Output the (x, y) coordinate of the center of the cell containing the given text.  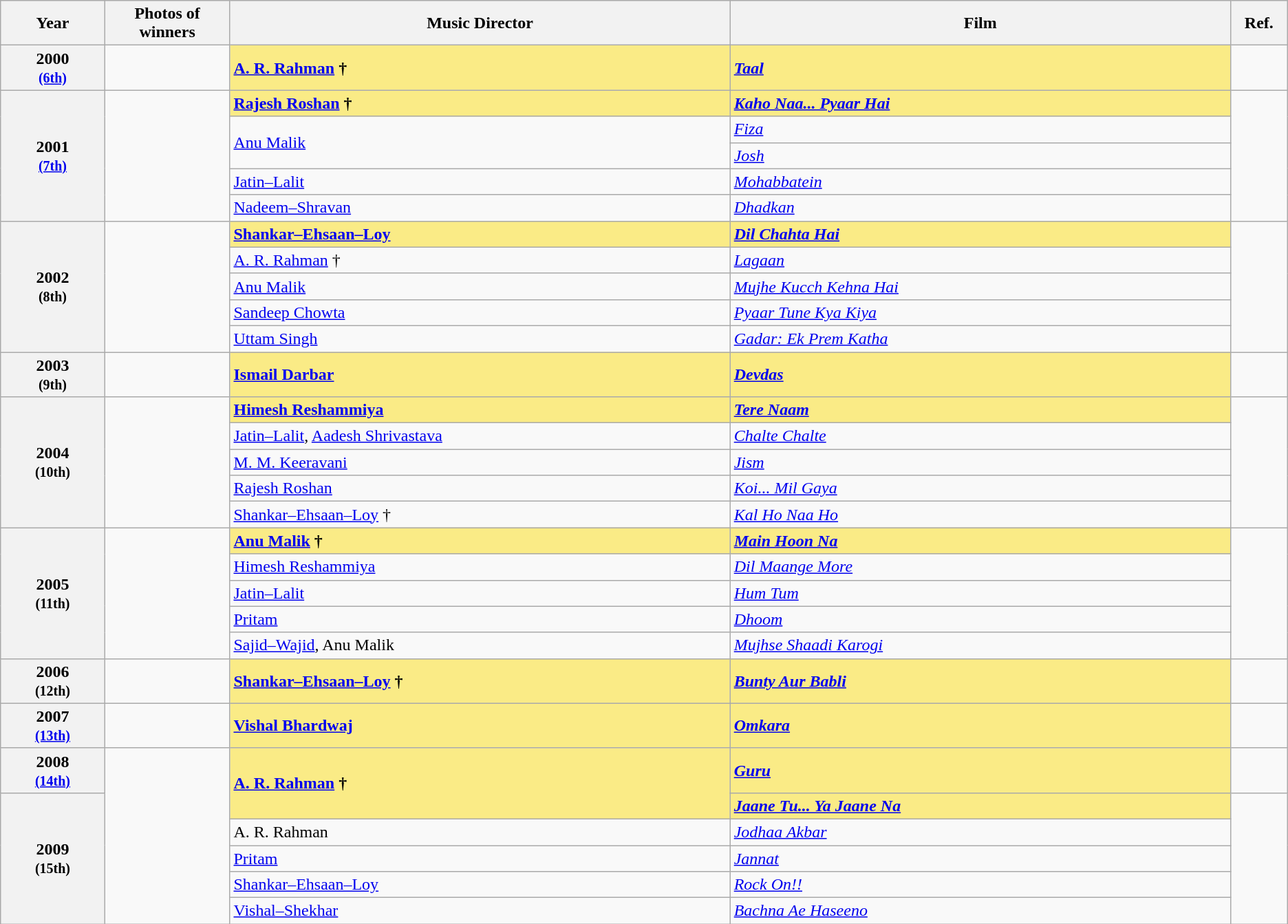
2008 (14th) (52, 771)
Jaane Tu... Ya Jaane Na (980, 806)
Photos of winners (167, 23)
Main Hoon Na (980, 541)
Vishal–Shekhar (480, 911)
Hum Tum (980, 593)
2005 (11th) (52, 593)
2000 (6th) (52, 67)
2007 (13th) (52, 725)
2006 (12th) (52, 681)
2009 (15th) (52, 858)
Ismail Darbar (480, 374)
Sandeep Chowta (480, 312)
Dil Maange More (980, 567)
Rock On!! (980, 885)
Jism (980, 462)
Mujhse Shaadi Karogi (980, 645)
Mujhe Kucch Kehna Hai (980, 286)
Guru (980, 771)
Gadar: Ek Prem Katha (980, 339)
Taal (980, 67)
Omkara (980, 725)
2004 (10th) (52, 462)
Dhoom (980, 619)
Jodhaa Akbar (980, 832)
Sajid–Wajid, Anu Malik (480, 645)
2001 (7th) (52, 155)
Music Director (480, 23)
A. R. Rahman (480, 832)
Dhadkan (980, 208)
Devdas (980, 374)
Josh (980, 155)
Jatin–Lalit, Aadesh Shrivastava (480, 436)
Anu Malik † (480, 541)
Bunty Aur Babli (980, 681)
Mohabbatein (980, 182)
Nadeem–Shravan (480, 208)
Bachna Ae Haseeno (980, 911)
M. M. Keeravani (480, 462)
Tere Naam (980, 410)
Kal Ho Naa Ho (980, 515)
Kaho Naa... Pyaar Hai (980, 103)
Rajesh Roshan † (480, 103)
Ref. (1259, 23)
Uttam Singh (480, 339)
Jannat (980, 858)
Lagaan (980, 260)
Vishal Bhardwaj (480, 725)
2002 (8th) (52, 286)
Rajesh Roshan (480, 488)
Koi... Mil Gaya (980, 488)
Film (980, 23)
Dil Chahta Hai (980, 234)
2003 (9th) (52, 374)
Fiza (980, 129)
Pyaar Tune Kya Kiya (980, 312)
Year (52, 23)
Chalte Chalte (980, 436)
